Determine the [x, y] coordinate at the center of the cell enclosing the given text.  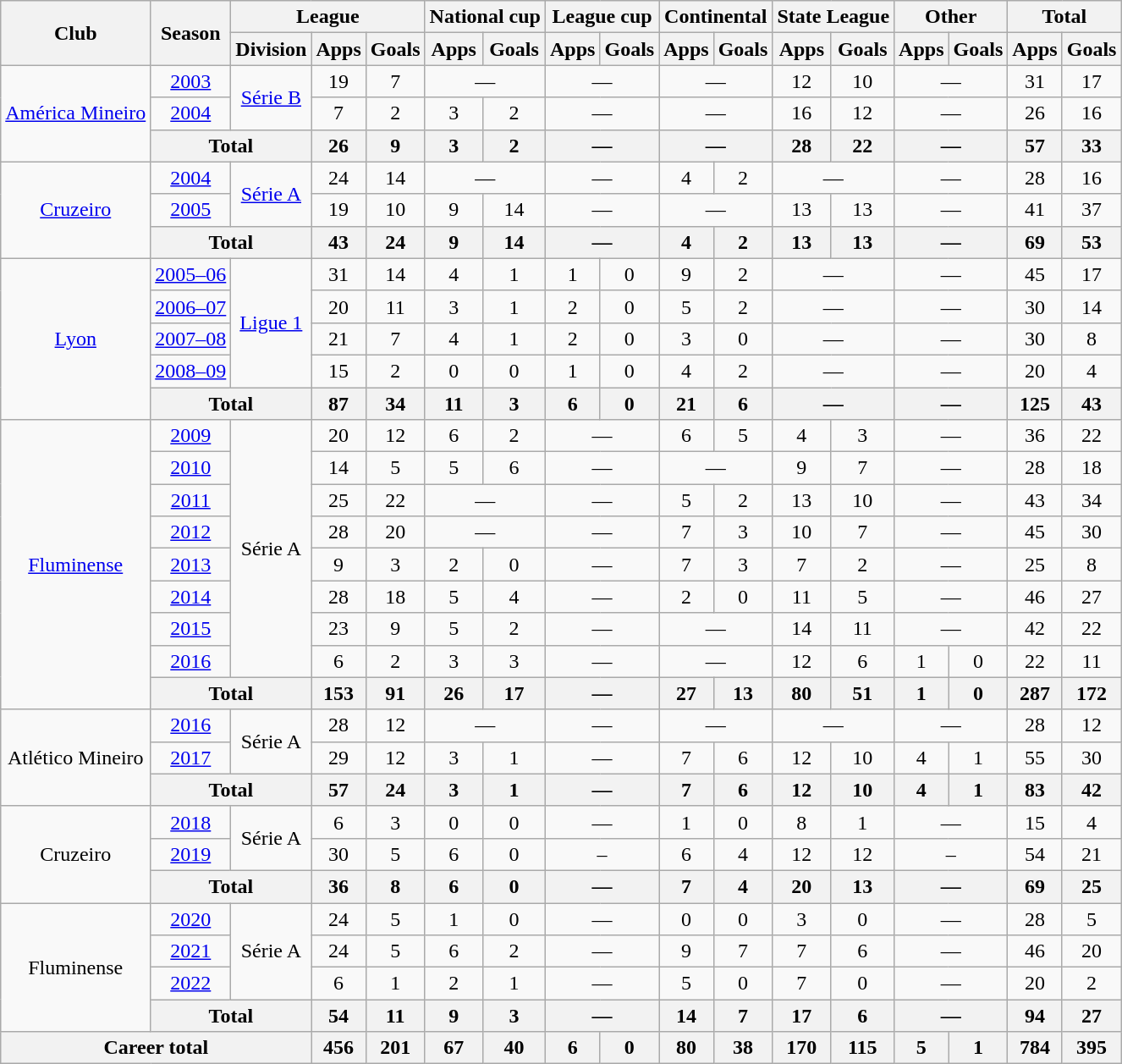
2009 [191, 436]
Continental [716, 17]
29 [338, 758]
170 [802, 1048]
Career total [156, 1048]
Club [76, 33]
172 [1092, 693]
2014 [191, 597]
40 [514, 1048]
53 [1092, 242]
51 [863, 693]
Ligue 1 [271, 323]
38 [743, 1048]
2011 [191, 500]
Série B [271, 97]
287 [1035, 693]
83 [1035, 790]
37 [1092, 210]
2017 [191, 758]
2019 [191, 854]
Lyon [76, 339]
2012 [191, 532]
395 [1092, 1048]
153 [338, 693]
125 [1035, 404]
2007–08 [191, 339]
National cup [485, 17]
2005 [191, 210]
87 [338, 404]
2005–06 [191, 274]
115 [863, 1048]
Division [271, 49]
2018 [191, 822]
2006–07 [191, 306]
2021 [191, 951]
2003 [191, 81]
Atlético Mineiro [76, 758]
League [328, 17]
91 [395, 693]
67 [454, 1048]
2010 [191, 468]
State League [833, 17]
23 [338, 629]
2015 [191, 629]
94 [1035, 1016]
55 [1035, 758]
2022 [191, 984]
2013 [191, 565]
784 [1035, 1048]
2008–09 [191, 371]
201 [395, 1048]
33 [1092, 146]
41 [1035, 210]
Season [191, 33]
América Mineiro [76, 113]
Other [951, 17]
League cup [602, 17]
2020 [191, 918]
456 [338, 1048]
